Identify which cell holds the provided text, then report its (x, y) central coordinate. 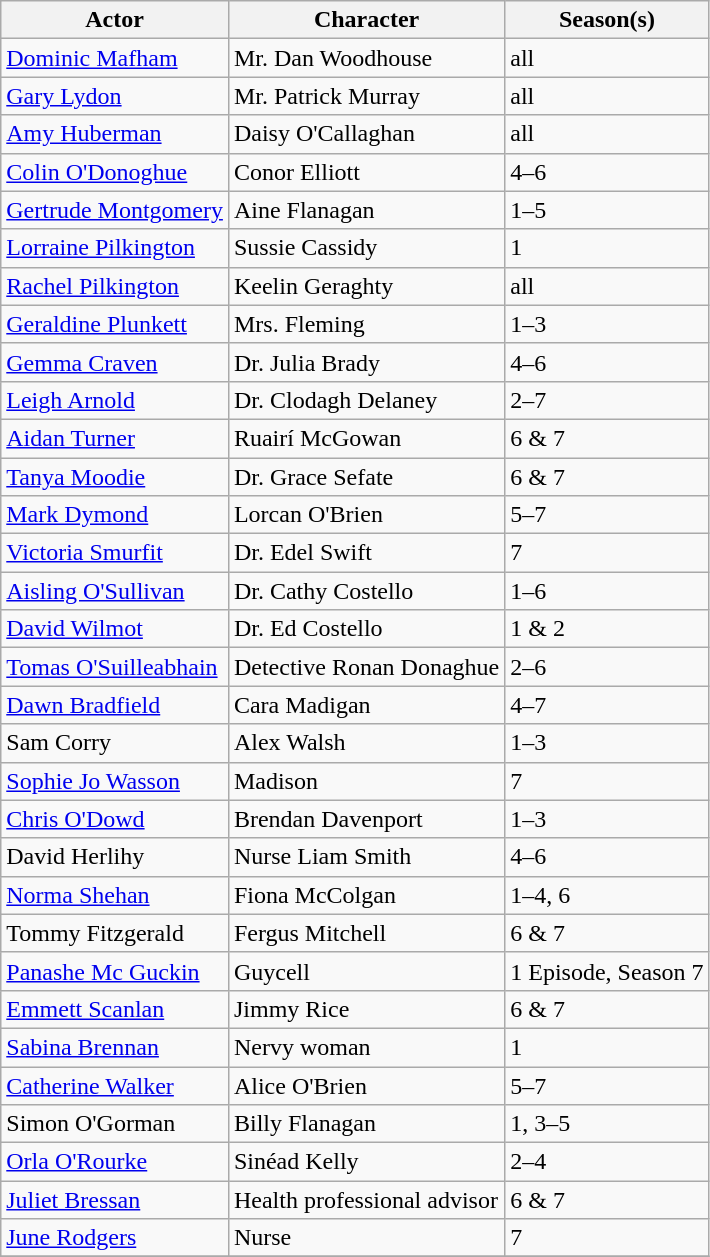
Mr. Patrick Murray (366, 96)
1–5 (607, 210)
Mark Dymond (115, 515)
Brendan Davenport (366, 819)
Health professional advisor (366, 1200)
June Rodgers (115, 1238)
Dr. Ed Costello (366, 629)
Madison (366, 781)
Dr. Grace Sefate (366, 477)
Tomas O'Suilleabhain (115, 667)
Sabina Brennan (115, 1047)
Nurse Liam Smith (366, 857)
1 Episode, Season 7 (607, 971)
Ruairí McGowan (366, 438)
Sussie Cassidy (366, 248)
Aisling O'Sullivan (115, 591)
4–7 (607, 705)
Daisy O'Callaghan (366, 134)
Victoria Smurfit (115, 553)
Dr. Clodagh Delaney (366, 400)
Alex Walsh (366, 743)
Mr. Dan Woodhouse (366, 58)
Detective Ronan Donaghue (366, 667)
2–7 (607, 400)
1, 3–5 (607, 1124)
David Wilmot (115, 629)
Dominic Mafham (115, 58)
Billy Flanagan (366, 1124)
Gemma Craven (115, 362)
1–4, 6 (607, 895)
Juliet Bressan (115, 1200)
Tommy Fitzgerald (115, 933)
Chris O'Dowd (115, 819)
Dr. Cathy Costello (366, 591)
Gary Lydon (115, 96)
Fergus Mitchell (366, 933)
Cara Madigan (366, 705)
Character (366, 20)
Colin O'Donoghue (115, 172)
Keelin Geraghty (366, 286)
Fiona McColgan (366, 895)
Alice O'Brien (366, 1085)
Rachel Pilkington (115, 286)
Aine Flanagan (366, 210)
Emmett Scanlan (115, 1009)
Sophie Jo Wasson (115, 781)
Tanya Moodie (115, 477)
2–4 (607, 1162)
1–6 (607, 591)
2–6 (607, 667)
Dawn Bradfield (115, 705)
Actor (115, 20)
Dr. Julia Brady (366, 362)
David Herlihy (115, 857)
Simon O'Gorman (115, 1124)
Mrs. Fleming (366, 324)
Jimmy Rice (366, 1009)
Season(s) (607, 20)
Leigh Arnold (115, 400)
Catherine Walker (115, 1085)
Sam Corry (115, 743)
1 & 2 (607, 629)
Nurse (366, 1238)
Dr. Edel Swift (366, 553)
Geraldine Plunkett (115, 324)
Panashe Mc Guckin (115, 971)
Sinéad Kelly (366, 1162)
Amy Huberman (115, 134)
Conor Elliott (366, 172)
Gertrude Montgomery (115, 210)
Norma Shehan (115, 895)
Nervy woman (366, 1047)
Orla O'Rourke (115, 1162)
Lorraine Pilkington (115, 248)
Lorcan O'Brien (366, 515)
Aidan Turner (115, 438)
Guycell (366, 971)
